Extract the (x, y) coordinate from the center of the cell holding the provided text.  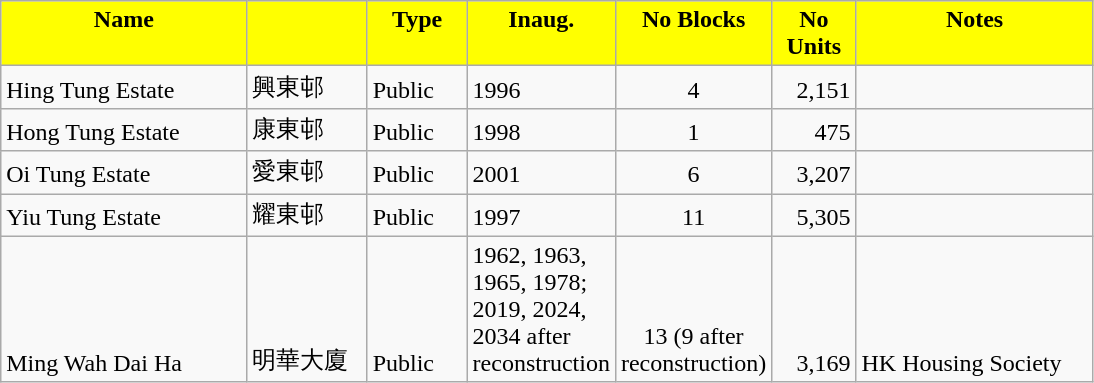
1962, 1963, 1965, 1978; 2019, 2024, 2034 after reconstruction (541, 309)
Hong Tung Estate (124, 130)
5,305 (814, 216)
HK Housing Society (974, 309)
No Units (814, 34)
2,151 (814, 88)
康東邨 (307, 130)
13 (9 after reconstruction) (693, 309)
No Blocks (693, 34)
興東邨 (307, 88)
Oi Tung Estate (124, 172)
475 (814, 130)
Hing Tung Estate (124, 88)
Notes (974, 34)
明華大廈 (307, 309)
2001 (541, 172)
3,169 (814, 309)
Ming Wah Dai Ha (124, 309)
Name (124, 34)
Yiu Tung Estate (124, 216)
3,207 (814, 172)
Inaug. (541, 34)
Type (417, 34)
1 (693, 130)
1997 (541, 216)
愛東邨 (307, 172)
耀東邨 (307, 216)
1996 (541, 88)
11 (693, 216)
4 (693, 88)
6 (693, 172)
1998 (541, 130)
